Detect which cell encompasses the target text, then output its (X, Y) center coordinate. 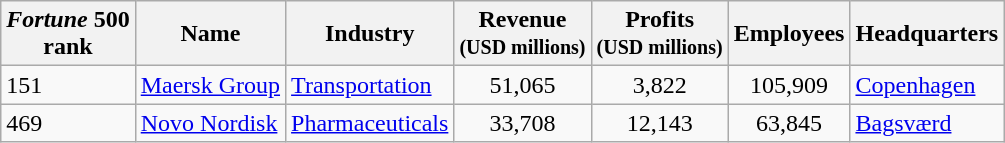
Pharmaceuticals (370, 123)
Fortune 500rank (68, 34)
151 (68, 85)
12,143 (660, 123)
Name (210, 34)
Bagsværd (927, 123)
Industry (370, 34)
Copenhagen (927, 85)
Transportation (370, 85)
Maersk Group (210, 85)
469 (68, 123)
51,065 (522, 85)
Employees (789, 34)
Novo Nordisk (210, 123)
3,822 (660, 85)
33,708 (522, 123)
105,909 (789, 85)
Headquarters (927, 34)
63,845 (789, 123)
Revenue(USD millions) (522, 34)
Profits(USD millions) (660, 34)
